Pinpoint the cell where the given text exists, returning its (x, y) midpoint coordinate. 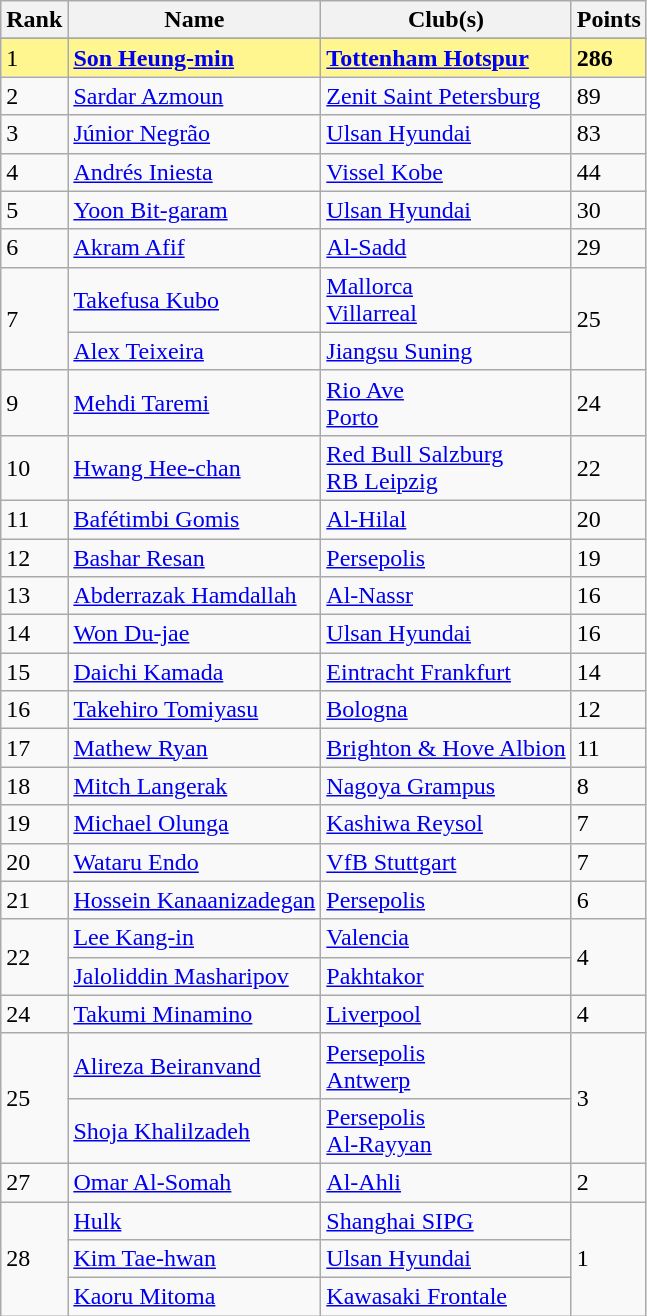
Jiangsu Suning (446, 351)
Mallorca Villarreal (446, 300)
Shanghai SIPG (446, 1221)
9 (34, 402)
Mitch Langerak (194, 786)
Points (608, 20)
Kim Tae-hwan (194, 1259)
Persepolis Al-Rayyan (446, 1130)
Kaoru Mitoma (194, 1297)
83 (608, 134)
Mathew Ryan (194, 748)
Alex Teixeira (194, 351)
Nagoya Grampus (446, 786)
Andrés Iniesta (194, 172)
Pakhtakor (446, 976)
Wataru Endo (194, 862)
Bafétimbi Gomis (194, 519)
10 (34, 468)
Takumi Minamino (194, 1014)
27 (34, 1182)
Kashiwa Reysol (446, 824)
5 (34, 210)
Júnior Negrão (194, 134)
Lee Kang-in (194, 938)
Al-Nassr (446, 596)
Akram Afif (194, 248)
Shoja Khalilzadeh (194, 1130)
VfB Stuttgart (446, 862)
18 (34, 786)
44 (608, 172)
Hossein Kanaanizadegan (194, 900)
Bologna (446, 710)
Daichi Kamada (194, 672)
Persepolis Antwerp (446, 1066)
Sardar Azmoun (194, 96)
Hulk (194, 1221)
Al-Hilal (446, 519)
Name (194, 20)
Omar Al-Somah (194, 1182)
Yoon Bit-garam (194, 210)
Abderrazak Hamdallah (194, 596)
30 (608, 210)
Michael Olunga (194, 824)
Mehdi Taremi (194, 402)
Bashar Resan (194, 557)
Vissel Kobe (446, 172)
Valencia (446, 938)
Kawasaki Frontale (446, 1297)
Club(s) (446, 20)
Brighton & Hove Albion (446, 748)
Rio Ave Porto (446, 402)
Won Du-jae (194, 634)
Takehiro Tomiyasu (194, 710)
29 (608, 248)
17 (34, 748)
Liverpool (446, 1014)
Jaloliddin Masharipov (194, 976)
Alireza Beiranvand (194, 1066)
Rank (34, 20)
21 (34, 900)
Son Heung-min (194, 58)
15 (34, 672)
89 (608, 96)
8 (608, 786)
Takefusa Kubo (194, 300)
13 (34, 596)
Hwang Hee-chan (194, 468)
Eintracht Frankfurt (446, 672)
Al-Ahli (446, 1182)
Tottenham Hotspur (446, 58)
Red Bull Salzburg RB Leipzig (446, 468)
Zenit Saint Petersburg (446, 96)
28 (34, 1259)
286 (608, 58)
Al-Sadd (446, 248)
